Scan for the cell matching the given text and deliver its [x, y] coordinate at center. 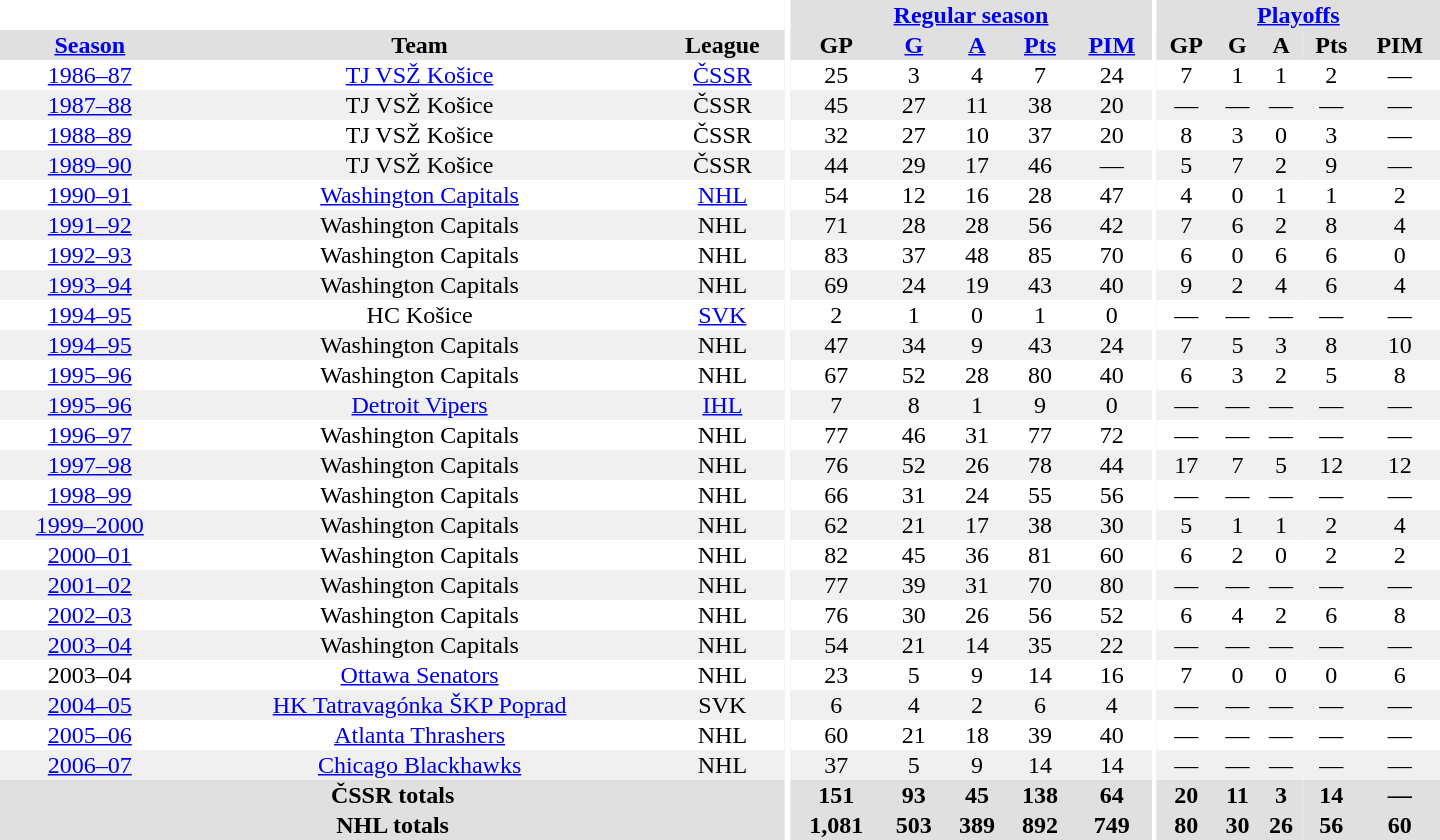
1991–92 [90, 225]
503 [914, 825]
892 [1040, 825]
32 [836, 135]
2000–01 [90, 555]
749 [1112, 825]
IHL [723, 405]
1997–98 [90, 465]
138 [1040, 795]
34 [914, 345]
HK Tatravagónka ŠKP Poprad [420, 705]
55 [1040, 495]
Detroit Vipers [420, 405]
2004–05 [90, 705]
1992–93 [90, 255]
1,081 [836, 825]
1999–2000 [90, 525]
HC Košice [420, 315]
62 [836, 525]
66 [836, 495]
42 [1112, 225]
67 [836, 375]
389 [976, 825]
23 [836, 675]
Playoffs [1298, 15]
Season [90, 45]
League [723, 45]
1988–89 [90, 135]
72 [1112, 435]
36 [976, 555]
Chicago Blackhawks [420, 765]
2002–03 [90, 615]
Team [420, 45]
71 [836, 225]
Regular season [971, 15]
2001–02 [90, 585]
93 [914, 795]
1989–90 [90, 165]
18 [976, 735]
19 [976, 285]
64 [1112, 795]
Ottawa Senators [420, 675]
69 [836, 285]
25 [836, 75]
48 [976, 255]
1996–97 [90, 435]
83 [836, 255]
81 [1040, 555]
NHL totals [392, 825]
85 [1040, 255]
1986–87 [90, 75]
29 [914, 165]
35 [1040, 645]
2006–07 [90, 765]
22 [1112, 645]
1993–94 [90, 285]
Atlanta Thrashers [420, 735]
1998–99 [90, 495]
78 [1040, 465]
82 [836, 555]
1990–91 [90, 195]
1987–88 [90, 105]
2005–06 [90, 735]
ČSSR totals [392, 795]
151 [836, 795]
